Determine the (x, y) coordinate at the center of the cell enclosing the given text.  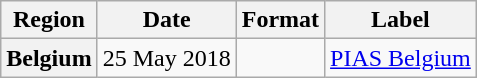
25 May 2018 (166, 58)
Region (49, 20)
Date (166, 20)
Belgium (49, 58)
PIAS Belgium (401, 58)
Label (401, 20)
Format (280, 20)
